Return the (x, y) coordinate for the center point of the cell that contains the specified text.  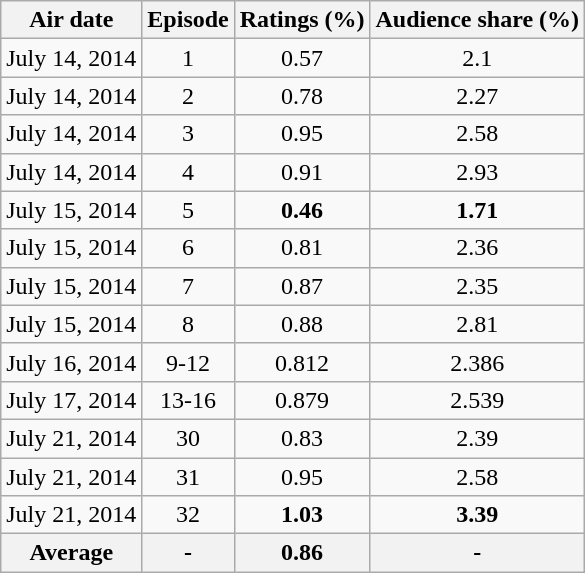
30 (188, 438)
2.27 (478, 96)
1.03 (302, 515)
2.539 (478, 400)
7 (188, 286)
0.88 (302, 324)
July 16, 2014 (72, 362)
3.39 (478, 515)
2.81 (478, 324)
0.812 (302, 362)
3 (188, 134)
31 (188, 477)
2.36 (478, 248)
13-16 (188, 400)
9-12 (188, 362)
1.71 (478, 210)
2.1 (478, 58)
4 (188, 172)
0.81 (302, 248)
0.879 (302, 400)
6 (188, 248)
0.87 (302, 286)
Average (72, 553)
2.386 (478, 362)
5 (188, 210)
1 (188, 58)
32 (188, 515)
8 (188, 324)
2.93 (478, 172)
Audience share (%) (478, 20)
2 (188, 96)
Ratings (%) (302, 20)
0.78 (302, 96)
0.91 (302, 172)
Air date (72, 20)
Episode (188, 20)
0.57 (302, 58)
2.35 (478, 286)
2.39 (478, 438)
0.46 (302, 210)
0.86 (302, 553)
0.83 (302, 438)
July 17, 2014 (72, 400)
